Return the [x, y] coordinate for the center point of the cell that contains the specified text.  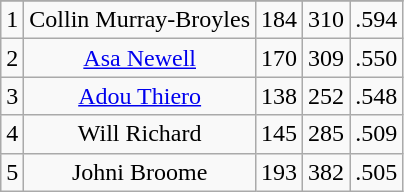
145 [280, 134]
309 [326, 58]
2 [12, 58]
4 [12, 134]
Collin Murray-Broyles [140, 20]
285 [326, 134]
Asa Newell [140, 58]
.505 [376, 172]
.594 [376, 20]
.550 [376, 58]
.509 [376, 134]
382 [326, 172]
138 [280, 96]
3 [12, 96]
Will Richard [140, 134]
170 [280, 58]
193 [280, 172]
184 [280, 20]
Johni Broome [140, 172]
.548 [376, 96]
252 [326, 96]
1 [12, 20]
Adou Thiero [140, 96]
5 [12, 172]
310 [326, 20]
